For the text-containing cell, return its midpoint in (X, Y) coordinate format. 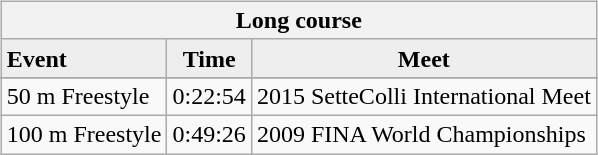
50 m Freestyle (84, 96)
Event (84, 58)
2015 SetteColli International Meet (424, 96)
2009 FINA World Championships (424, 134)
0:22:54 (209, 96)
Meet (424, 58)
Time (209, 58)
100 m Freestyle (84, 134)
Long course (298, 20)
0:49:26 (209, 134)
